Pinpoint the cell where the given text exists, returning its (X, Y) midpoint coordinate. 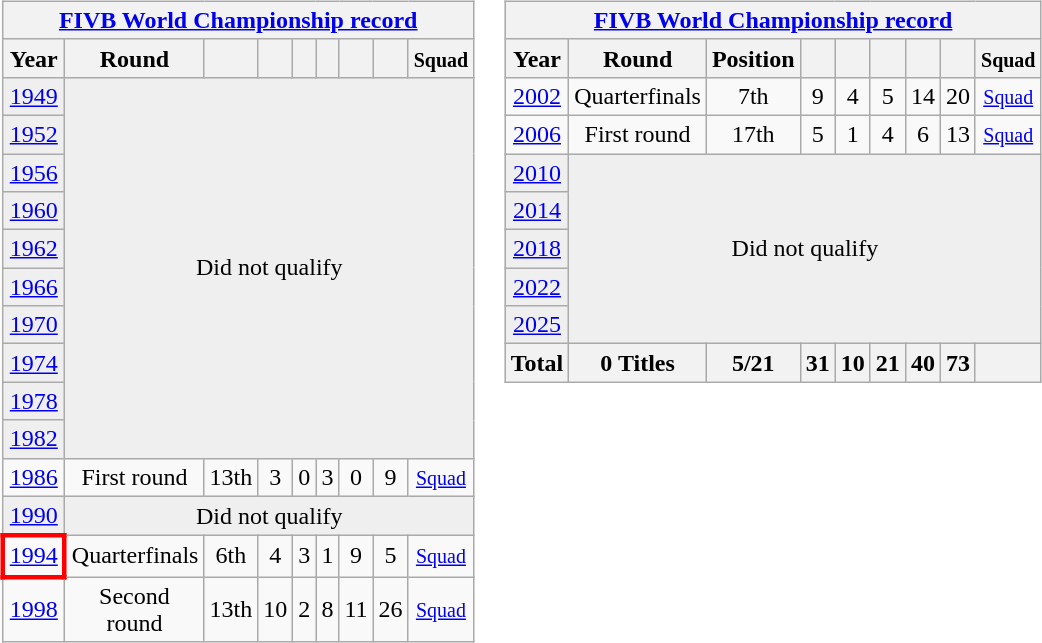
6th (231, 556)
1978 (34, 401)
Second round (134, 610)
1962 (34, 249)
0 Titles (638, 363)
26 (390, 610)
6 (922, 134)
21 (888, 363)
1952 (34, 134)
14 (922, 96)
73 (958, 363)
40 (922, 363)
17th (753, 134)
1998 (34, 610)
8 (328, 610)
1960 (34, 211)
5/21 (753, 363)
2002 (537, 96)
1982 (34, 439)
1990 (34, 516)
2014 (537, 211)
2006 (537, 134)
1974 (34, 363)
2010 (537, 173)
2022 (537, 287)
Position (753, 58)
2025 (537, 325)
Total (537, 363)
7th (753, 96)
1956 (34, 173)
1994 (34, 556)
2018 (537, 249)
11 (356, 610)
1966 (34, 287)
20 (958, 96)
1986 (34, 477)
1949 (34, 96)
31 (818, 363)
13 (958, 134)
1970 (34, 325)
2 (304, 610)
